Identify which cell holds the provided text, then report its (x, y) central coordinate. 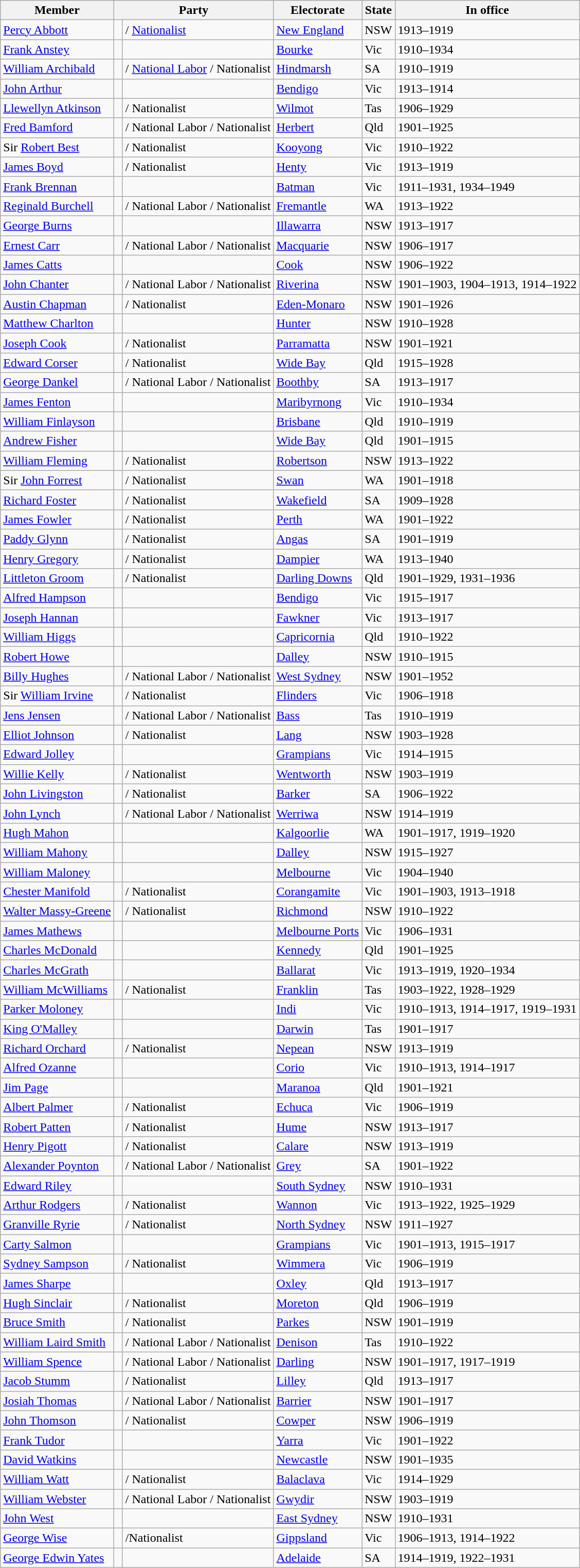
Grey (318, 1166)
Robert Patten (57, 1126)
Swan (318, 480)
James Catts (57, 265)
Darling (318, 1362)
John Lynch (57, 813)
1901–1903, 1913–1918 (487, 892)
Illawarra (318, 225)
Wakefield (318, 500)
Member (57, 10)
George Burns (57, 225)
Henty (318, 167)
Moreton (318, 1303)
Henry Gregory (57, 558)
Fred Bamford (57, 128)
Boothby (318, 382)
1901–1929, 1931–1936 (487, 578)
Ballarat (318, 970)
Sir William Irvine (57, 696)
Ernest Carr (57, 245)
William Webster (57, 1499)
West Sydney (318, 676)
Jacob Stumm (57, 1381)
Robertson (318, 461)
Willie Kelly (57, 774)
1913–1940 (487, 558)
1906–1913, 1914–1922 (487, 1538)
Jim Page (57, 1087)
Hume (318, 1126)
Yarra (318, 1440)
Gippsland (318, 1538)
1910–1915 (487, 657)
Wentworth (318, 774)
1913–1919, 1920–1934 (487, 970)
William Archibald (57, 69)
Edward Riley (57, 1185)
Alfred Ozanne (57, 1068)
1914–1919, 1922–1931 (487, 1558)
1913–1922, 1925–1929 (487, 1205)
Edward Corser (57, 363)
Perth (318, 519)
Walter Massy-Greene (57, 911)
Jens Jensen (57, 715)
Riverina (318, 285)
Bass (318, 715)
Joseph Cook (57, 343)
Percy Abbott (57, 30)
Carty Salmon (57, 1244)
Darwin (318, 1029)
Newcastle (318, 1459)
William Mahony (57, 852)
Paddy Glynn (57, 539)
1901–1915 (487, 441)
1901–1917, 1919–1920 (487, 833)
Edward Jolley (57, 754)
Kooyong (318, 147)
Bruce Smith (57, 1323)
John West (57, 1519)
William Maloney (57, 872)
Batman (318, 186)
Brisbane (318, 421)
Maranoa (318, 1087)
Parkes (318, 1323)
Cowper (318, 1420)
Parker Moloney (57, 1009)
1901–1926 (487, 304)
South Sydney (318, 1185)
William McWilliams (57, 990)
1910–1913, 1914–1917 (487, 1068)
Lilley (318, 1381)
1906–1929 (487, 108)
Lang (318, 735)
Melbourne Ports (318, 931)
Llewellyn Atkinson (57, 108)
Indi (318, 1009)
Elliot Johnson (57, 735)
Arthur Rodgers (57, 1205)
1903–1922, 1928–1929 (487, 990)
Sir John Forrest (57, 480)
Wilmot (318, 108)
Henry Pigott (57, 1146)
Sir Robert Best (57, 147)
Billy Hughes (57, 676)
1906–1917 (487, 245)
John Thomson (57, 1420)
Parramatta (318, 343)
1914–1919 (487, 813)
1903–1928 (487, 735)
Hugh Mahon (57, 833)
Werriwa (318, 813)
Littleton Groom (57, 578)
Hugh Sinclair (57, 1303)
Hindmarsh (318, 69)
George Edwin Yates (57, 1558)
William Finlayson (57, 421)
Richmond (318, 911)
Alfred Hampson (57, 598)
Fawkner (318, 618)
Richard Orchard (57, 1048)
William Fleming (57, 461)
State (378, 10)
1901–1918 (487, 480)
Gwydir (318, 1499)
William Watt (57, 1479)
Wimmera (318, 1264)
1911–1931, 1934–1949 (487, 186)
Austin Chapman (57, 304)
Frank Tudor (57, 1440)
Adelaide (318, 1558)
Wannon (318, 1205)
Kalgoorlie (318, 833)
1914–1915 (487, 754)
1915–1927 (487, 852)
John Chanter (57, 285)
Kennedy (318, 950)
Balaclava (318, 1479)
Nepean (318, 1048)
Flinders (318, 696)
1901–1913, 1915–1917 (487, 1244)
James Fowler (57, 519)
Andrew Fisher (57, 441)
Robert Howe (57, 657)
Barrier (318, 1401)
New England (318, 30)
East Sydney (318, 1519)
Hunter (318, 324)
1915–1917 (487, 598)
Josiah Thomas (57, 1401)
Party (193, 10)
Bourke (318, 49)
Richard Foster (57, 500)
/Nationalist (198, 1538)
Oxley (318, 1283)
Charles McDonald (57, 950)
1901–1952 (487, 676)
Capricornia (318, 637)
James Mathews (57, 931)
Calare (318, 1146)
David Watkins (57, 1459)
William Laird Smith (57, 1342)
George Dankel (57, 382)
Herbert (318, 128)
1909–1928 (487, 500)
Charles McGrath (57, 970)
George Wise (57, 1538)
Fremantle (318, 206)
Albert Palmer (57, 1107)
Corio (318, 1068)
1906–1931 (487, 931)
Maribyrnong (318, 402)
1901–1917, 1917–1919 (487, 1362)
William Higgs (57, 637)
Reginald Burchell (57, 206)
1901–1903, 1904–1913, 1914–1922 (487, 285)
Franklin (318, 990)
1911–1927 (487, 1225)
1901–1935 (487, 1459)
Chester Manifold (57, 892)
1910–1928 (487, 324)
Granville Ryrie (57, 1225)
William Spence (57, 1362)
Cook (318, 265)
Alexander Poynton (57, 1166)
Eden-Monaro (318, 304)
Frank Anstey (57, 49)
Angas (318, 539)
1910–1913, 1914–1917, 1919–1931 (487, 1009)
James Fenton (57, 402)
King O'Malley (57, 1029)
1913–1914 (487, 89)
James Sharpe (57, 1283)
In office (487, 10)
Joseph Hannan (57, 618)
Sydney Sampson (57, 1264)
Barker (318, 794)
North Sydney (318, 1225)
Macquarie (318, 245)
Dampier (318, 558)
Electorate (318, 10)
Echuca (318, 1107)
1914–1929 (487, 1479)
Melbourne (318, 872)
Corangamite (318, 892)
Darling Downs (318, 578)
Matthew Charlton (57, 324)
John Arthur (57, 89)
1915–1928 (487, 363)
1906–1918 (487, 696)
Denison (318, 1342)
John Livingston (57, 794)
1904–1940 (487, 872)
Frank Brennan (57, 186)
James Boyd (57, 167)
